Identify which cell holds the provided text, then report its [X, Y] central coordinate. 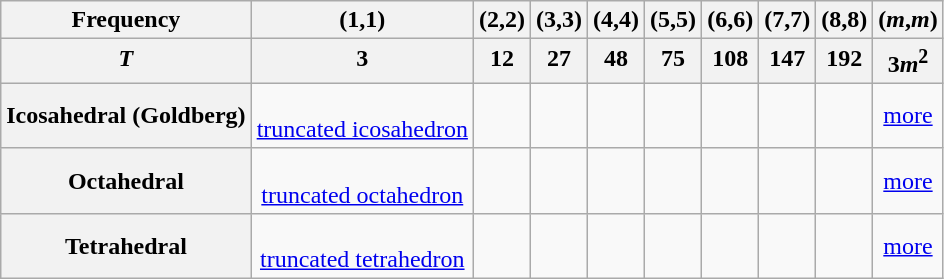
147 [788, 62]
(4,4) [616, 20]
(m,m) [908, 20]
Frequency [126, 20]
3 [362, 62]
108 [730, 62]
Octahedral [126, 180]
Icosahedral (Goldberg) [126, 116]
(7,7) [788, 20]
truncated tetrahedron [362, 246]
3m2 [908, 62]
(8,8) [844, 20]
Tetrahedral [126, 246]
(1,1) [362, 20]
T [126, 62]
48 [616, 62]
(6,6) [730, 20]
27 [558, 62]
12 [502, 62]
(5,5) [674, 20]
truncated icosahedron [362, 116]
(2,2) [502, 20]
75 [674, 62]
192 [844, 62]
truncated octahedron [362, 180]
(3,3) [558, 20]
